Provide the (x, y) coordinate of the cell's center where the given text is located.  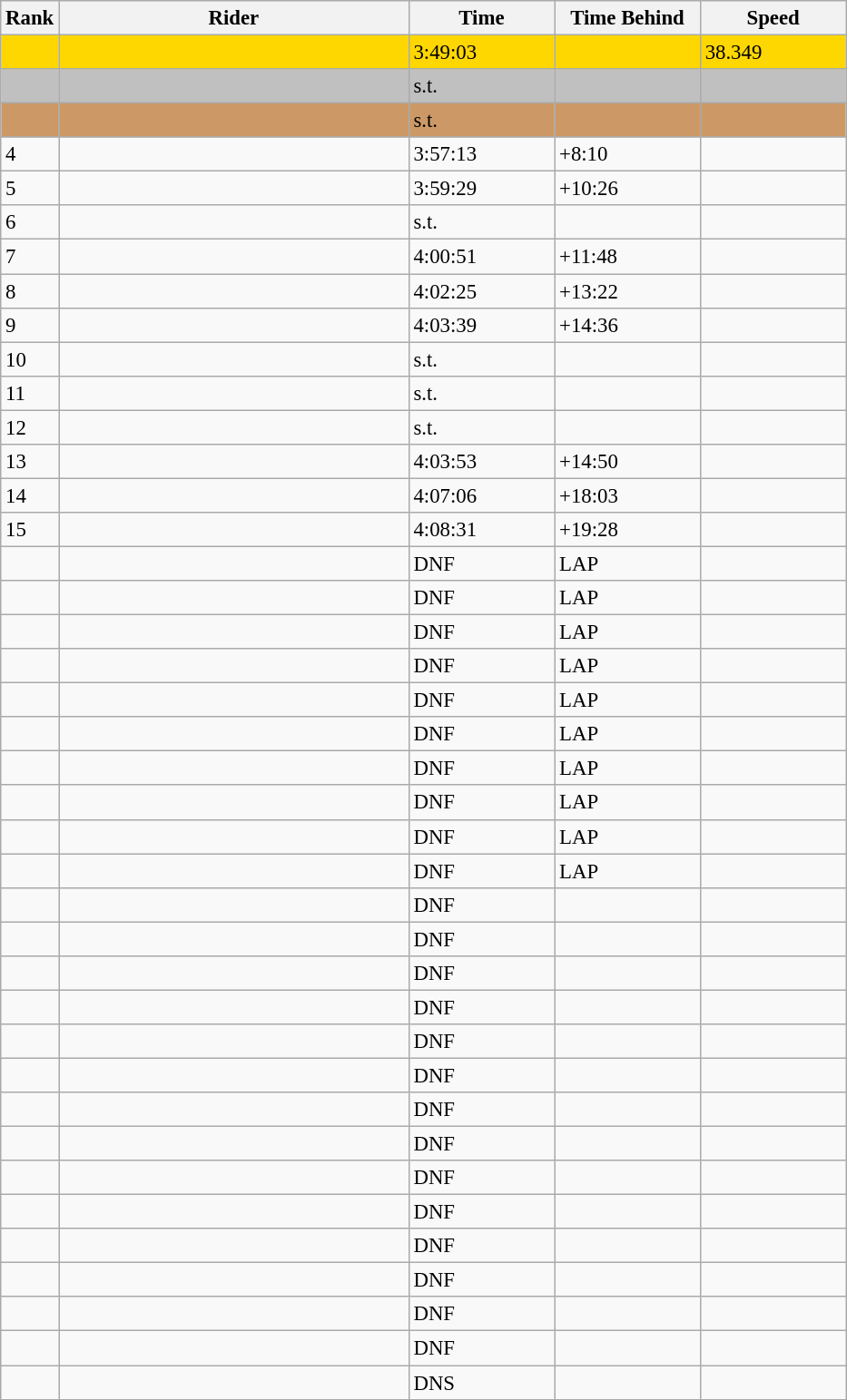
4 (30, 154)
+8:10 (628, 154)
4:02:25 (481, 291)
3:49:03 (481, 53)
Rider (234, 18)
6 (30, 222)
9 (30, 325)
11 (30, 393)
Rank (30, 18)
Time (481, 18)
4:03:53 (481, 462)
38.349 (773, 53)
3:57:13 (481, 154)
3:59:29 (481, 189)
+14:50 (628, 462)
10 (30, 359)
14 (30, 495)
4:08:31 (481, 530)
4:07:06 (481, 495)
4:03:39 (481, 325)
Speed (773, 18)
+19:28 (628, 530)
7 (30, 257)
+13:22 (628, 291)
5 (30, 189)
Time Behind (628, 18)
8 (30, 291)
12 (30, 427)
+10:26 (628, 189)
4:00:51 (481, 257)
13 (30, 462)
+14:36 (628, 325)
+18:03 (628, 495)
DNS (481, 1383)
+11:48 (628, 257)
15 (30, 530)
